Pinpoint the cell where the given text exists, returning its [X, Y] midpoint coordinate. 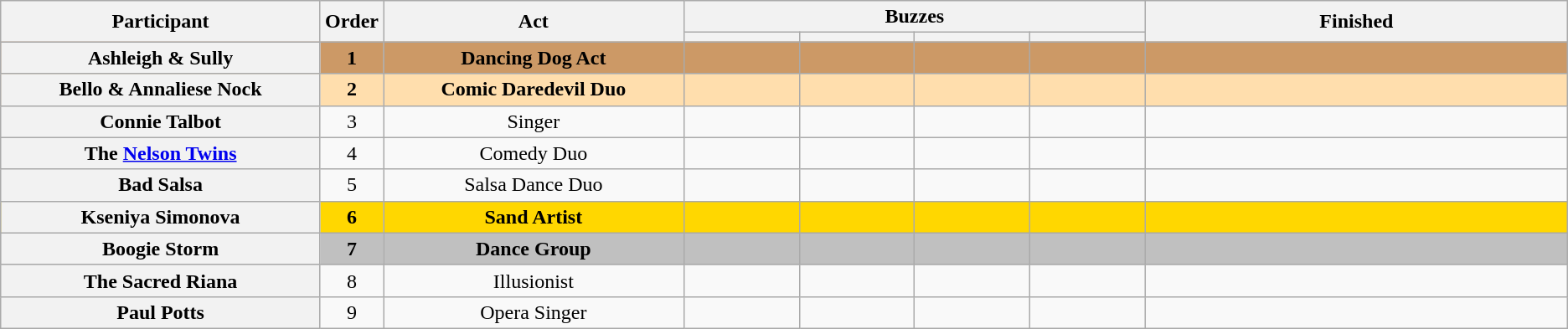
Bad Salsa [161, 185]
6 [352, 217]
7 [352, 249]
5 [352, 185]
Buzzes [915, 17]
Order [352, 22]
9 [352, 312]
4 [352, 153]
Paul Potts [161, 312]
Boogie Storm [161, 249]
Dance Group [534, 249]
1 [352, 58]
Sand Artist [534, 217]
Comedy Duo [534, 153]
Bello & Annaliese Nock [161, 90]
Singer [534, 121]
2 [352, 90]
Dancing Dog Act [534, 58]
Participant [161, 22]
8 [352, 280]
Kseniya Simonova [161, 217]
Connie Talbot [161, 121]
Comic Daredevil Duo [534, 90]
Salsa Dance Duo [534, 185]
3 [352, 121]
The Sacred Riana [161, 280]
Act [534, 22]
Opera Singer [534, 312]
Illusionist [534, 280]
The Nelson Twins [161, 153]
Ashleigh & Sully [161, 58]
Finished [1357, 22]
